Scan for the cell matching the given text and deliver its [x, y] coordinate at center. 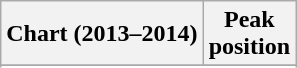
Chart (2013–2014) [102, 34]
Peakposition [249, 34]
